Determine the (x, y) coordinate at the center of the cell enclosing the given text.  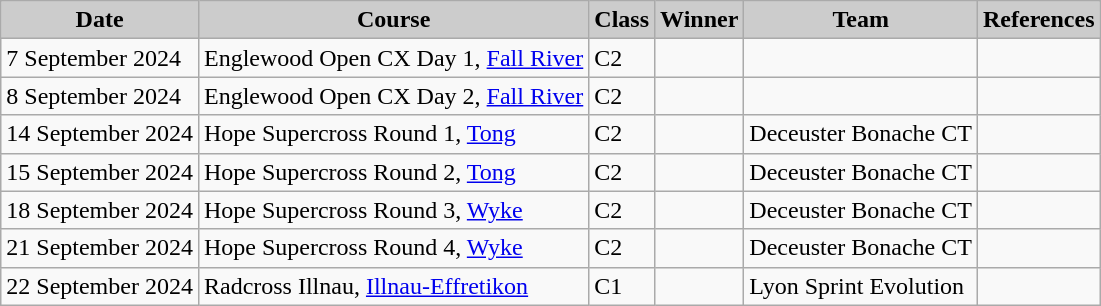
Winner (700, 20)
References (1038, 20)
Lyon Sprint Evolution (861, 286)
Hope Supercross Round 1, Tong (393, 134)
Team (861, 20)
21 September 2024 (100, 248)
14 September 2024 (100, 134)
22 September 2024 (100, 286)
18 September 2024 (100, 210)
Class (622, 20)
Englewood Open CX Day 2, Fall River (393, 96)
Date (100, 20)
Hope Supercross Round 3, Wyke (393, 210)
Hope Supercross Round 4, Wyke (393, 248)
Englewood Open CX Day 1, Fall River (393, 58)
C1 (622, 286)
15 September 2024 (100, 172)
8 September 2024 (100, 96)
Course (393, 20)
7 September 2024 (100, 58)
Radcross Illnau, Illnau-Effretikon (393, 286)
Hope Supercross Round 2, Tong (393, 172)
